Search for the cell housing the specified text and yield its [X, Y] center coordinate. 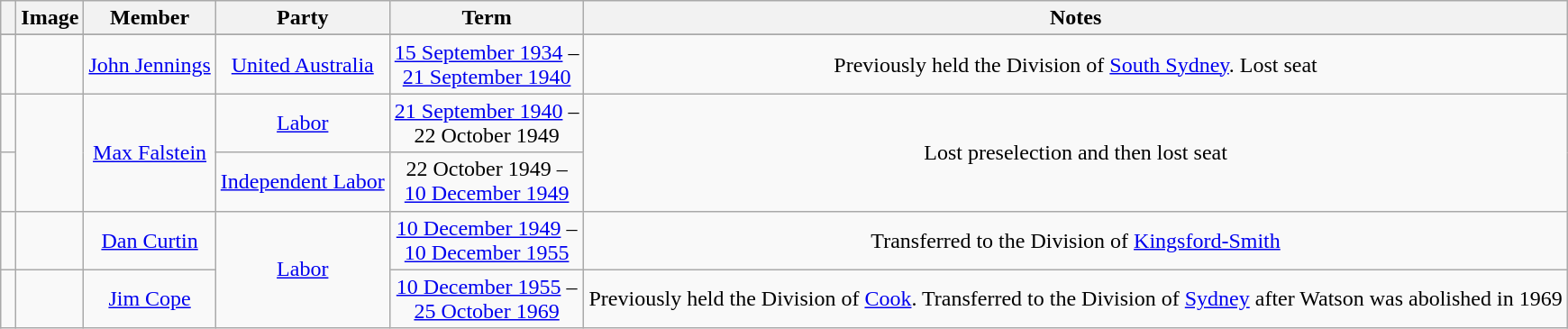
22 October 1949 –10 December 1949 [487, 182]
10 December 1955 –25 October 1969 [487, 299]
John Jennings [150, 65]
Dan Curtin [150, 240]
Jim Cope [150, 299]
Term [487, 18]
Max Falstein [150, 152]
Member [150, 18]
Previously held the Division of South Sydney. Lost seat [1076, 65]
Notes [1076, 18]
15 September 1934 –21 September 1940 [487, 65]
10 December 1949 –10 December 1955 [487, 240]
Party [303, 18]
Image [50, 18]
Lost preselection and then lost seat [1076, 152]
Transferred to the Division of Kingsford-Smith [1076, 240]
United Australia [303, 65]
21 September 1940 –22 October 1949 [487, 123]
Previously held the Division of Cook. Transferred to the Division of Sydney after Watson was abolished in 1969 [1076, 299]
Independent Labor [303, 182]
